Detect which cell encompasses the target text, then output its (X, Y) center coordinate. 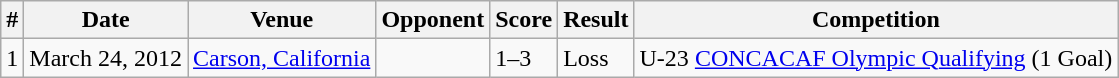
March 24, 2012 (106, 58)
1 (12, 58)
Opponent (433, 20)
Date (106, 20)
Venue (282, 20)
Loss (596, 58)
U-23 CONCACAF Olympic Qualifying (1 Goal) (876, 58)
Carson, California (282, 58)
# (12, 20)
Result (596, 20)
Competition (876, 20)
Score (524, 20)
1–3 (524, 58)
